Return the [x, y] coordinate for the center point of the cell that contains the specified text.  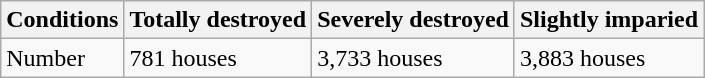
3,883 houses [608, 58]
Number [62, 58]
Conditions [62, 20]
Severely destroyed [414, 20]
781 houses [218, 58]
Slightly imparied [608, 20]
3,733 houses [414, 58]
Totally destroyed [218, 20]
